Pinpoint the cell where the given text exists, returning its (X, Y) midpoint coordinate. 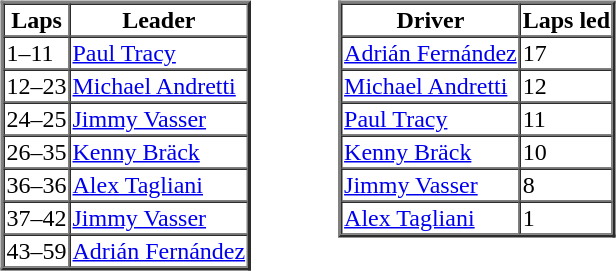
17 (566, 52)
8 (566, 184)
Leader (160, 20)
37–42 (37, 218)
11 (566, 118)
1 (566, 218)
Laps (37, 20)
1–11 (37, 52)
36–36 (37, 184)
12–23 (37, 86)
43–59 (37, 250)
10 (566, 152)
Driver (430, 20)
12 (566, 86)
24–25 (37, 118)
Laps led (566, 20)
26–35 (37, 152)
